Return (x, y) of the center of cell containing provided text 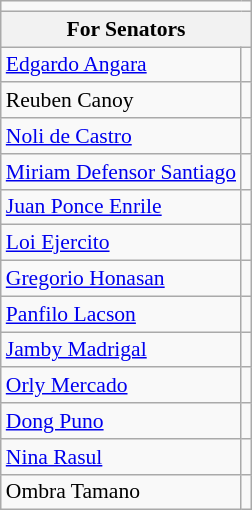
Noli de Castro (121, 136)
Miriam Defensor Santiago (121, 172)
Orly Mercado (121, 386)
Panfilo Lacson (121, 314)
Dong Puno (121, 421)
Gregorio Honasan (121, 279)
Ombra Tamano (121, 492)
Loi Ejercito (121, 243)
Juan Ponce Enrile (121, 207)
Reuben Canoy (121, 101)
For Senators (126, 29)
Edgardo Angara (121, 65)
Jamby Madrigal (121, 350)
Nina Rasul (121, 457)
